Locate the cell with the specified text and output its (x, y) center coordinate. 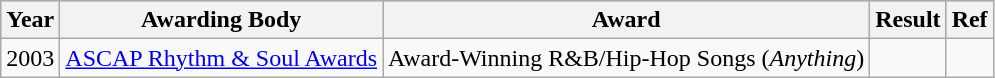
Result (908, 20)
Awarding Body (222, 20)
2003 (30, 58)
Year (30, 20)
Award-Winning R&B/Hip-Hop Songs (Anything) (626, 58)
Ref (970, 20)
Award (626, 20)
ASCAP Rhythm & Soul Awards (222, 58)
